Scan for the cell matching the given text and deliver its (X, Y) coordinate at center. 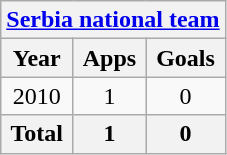
Goals (186, 58)
Apps (110, 58)
Serbia national team (113, 20)
2010 (37, 96)
Total (37, 134)
Year (37, 58)
